Determine the [X, Y] coordinate at the center of the cell enclosing the given text.  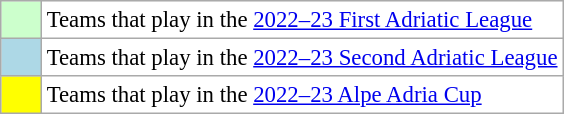
Teams that play in the 2022–23 First Adriatic League [302, 20]
Teams that play in the 2022–23 Alpe Adria Cup [302, 95]
Teams that play in the 2022–23 Second Adriatic League [302, 58]
